Capture the cell that displays the provided text and extract its (x, y) central coordinate. 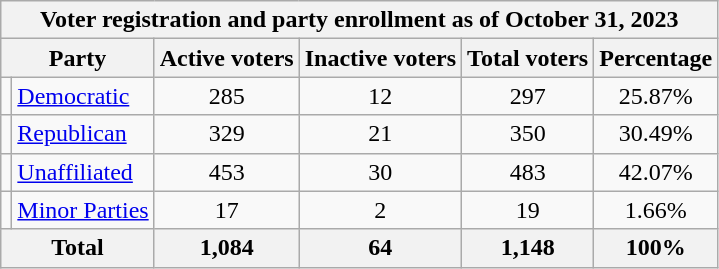
100% (656, 248)
19 (528, 210)
12 (380, 96)
Unaffiliated (83, 172)
Total voters (528, 58)
30 (380, 172)
Active voters (226, 58)
453 (226, 172)
Inactive voters (380, 58)
17 (226, 210)
350 (528, 134)
Minor Parties (83, 210)
285 (226, 96)
Percentage (656, 58)
Voter registration and party enrollment as of October 31, 2023 (360, 20)
329 (226, 134)
30.49% (656, 134)
25.87% (656, 96)
42.07% (656, 172)
Total (78, 248)
21 (380, 134)
Party (78, 58)
1,084 (226, 248)
64 (380, 248)
483 (528, 172)
Democratic (83, 96)
2 (380, 210)
Republican (83, 134)
1,148 (528, 248)
297 (528, 96)
1.66% (656, 210)
